Find where the given text appears and provide that cell's center as (X, Y) coordinate. 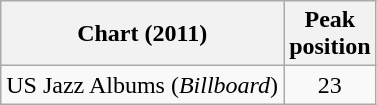
23 (330, 85)
Peakposition (330, 34)
US Jazz Albums (Billboard) (142, 85)
Chart (2011) (142, 34)
